Pinpoint the cell where the given text exists, returning its (X, Y) midpoint coordinate. 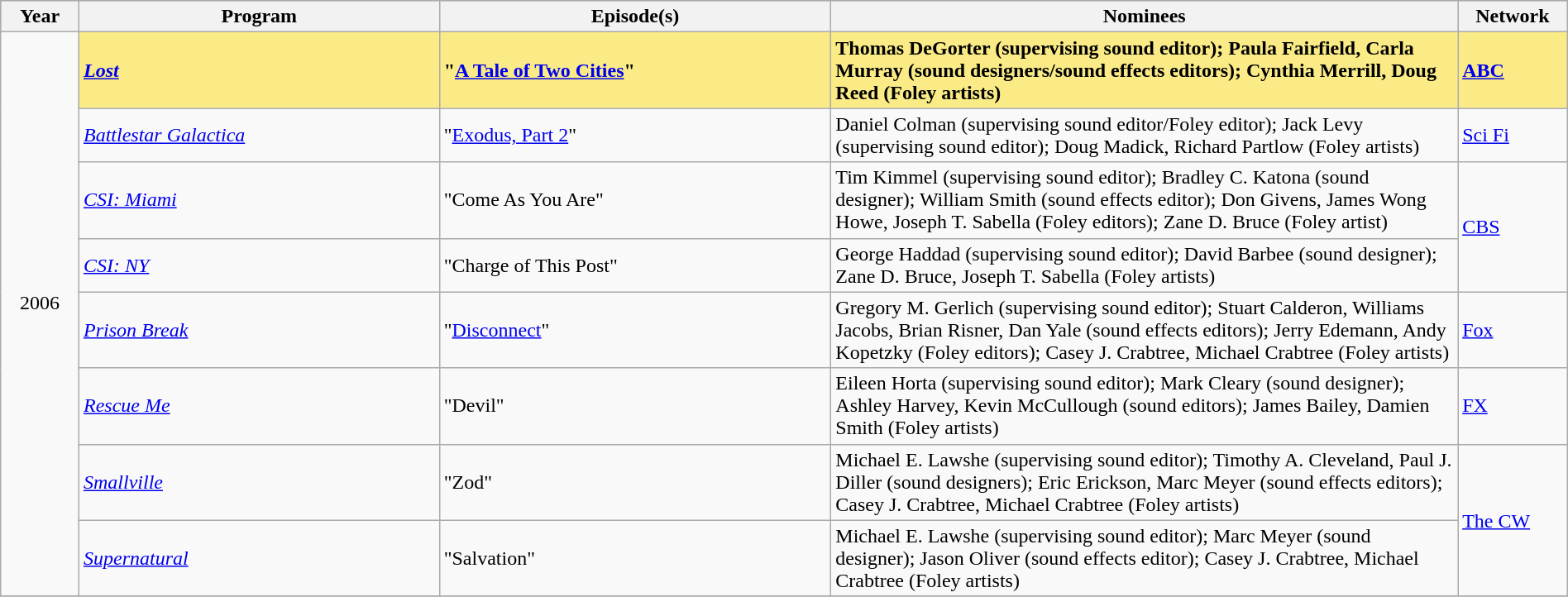
Daniel Colman (supervising sound editor/Foley editor); Jack Levy (supervising sound editor); Doug Madick, Richard Partlow (Foley artists) (1145, 136)
ABC (1513, 70)
"Devil" (635, 406)
Battlestar Galactica (259, 136)
George Haddad (supervising sound editor); David Barbee (sound designer); Zane D. Bruce, Joseph T. Sabella (Foley artists) (1145, 265)
CSI: Miami (259, 200)
CBS (1513, 227)
"Zod" (635, 482)
"Come As You Are" (635, 200)
Rescue Me (259, 406)
"Disconnect" (635, 330)
Smallville (259, 482)
Prison Break (259, 330)
FX (1513, 406)
Sci Fi (1513, 136)
Supernatural (259, 558)
"Exodus, Part 2" (635, 136)
The CW (1513, 520)
Program (259, 17)
"Salvation" (635, 558)
Episode(s) (635, 17)
CSI: NY (259, 265)
"Charge of This Post" (635, 265)
Network (1513, 17)
Year (40, 17)
Fox (1513, 330)
Nominees (1145, 17)
2006 (40, 314)
Lost (259, 70)
"A Tale of Two Cities" (635, 70)
